Scan for the cell matching the given text and deliver its (X, Y) coordinate at center. 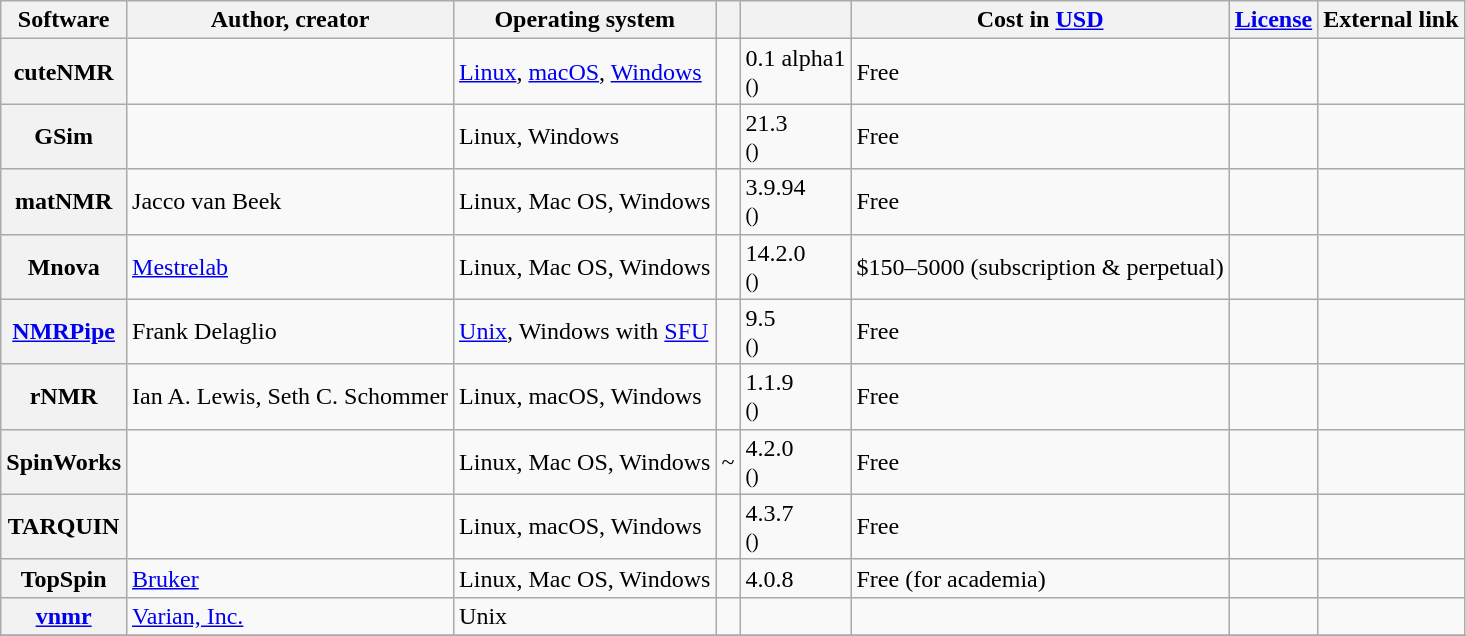
Unix, Windows with SFU (585, 332)
~ (728, 462)
Jacco van Beek (290, 202)
Frank Delaglio (290, 332)
4.0.8 (796, 578)
Unix (585, 616)
4.3.7 () (796, 526)
Ian A. Lewis, Seth C. Schommer (290, 396)
vnmr (64, 616)
21.3 () (796, 136)
matNMR (64, 202)
1.1.9 () (796, 396)
9.5 () (796, 332)
Operating system (585, 20)
TARQUIN (64, 526)
License (1273, 20)
cuteNMR (64, 72)
GSim (64, 136)
Mnova (64, 266)
0.1 alpha1 () (796, 72)
SpinWorks (64, 462)
NMRPipe (64, 332)
Mestrelab (290, 266)
TopSpin (64, 578)
14.2.0 () (796, 266)
4.2.0 () (796, 462)
Software (64, 20)
Cost in USD (1040, 20)
Author, creator (290, 20)
Varian, Inc. (290, 616)
Linux, Windows (585, 136)
$150–5000 (subscription & perpetual) (1040, 266)
External link (1391, 20)
Bruker (290, 578)
Free (for academia) (1040, 578)
3.9.94 () (796, 202)
rNMR (64, 396)
